Capture the cell that displays the provided text and extract its (X, Y) central coordinate. 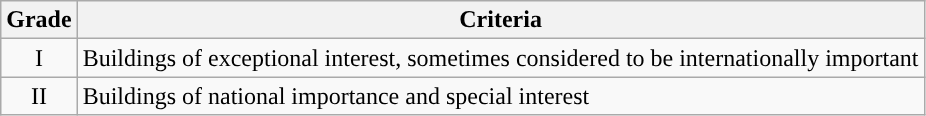
Buildings of national importance and special interest (500, 96)
Buildings of exceptional interest, sometimes considered to be internationally important (500, 58)
Criteria (500, 20)
II (39, 96)
Grade (39, 20)
I (39, 58)
